Return the [X, Y] coordinate for the center point of the cell that contains the specified text.  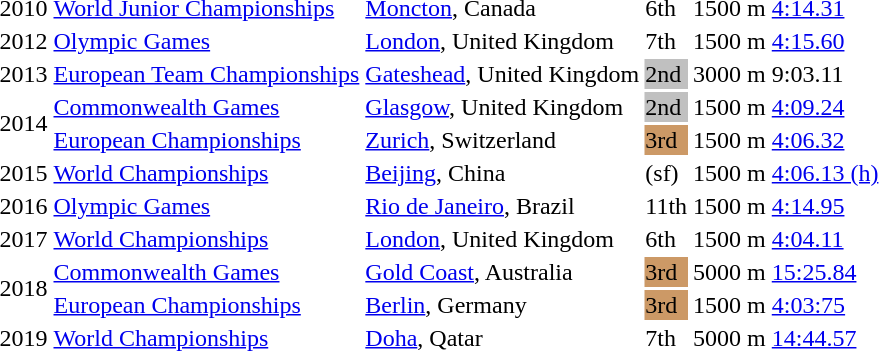
Gold Coast, Australia [502, 272]
11th [666, 206]
(sf) [666, 173]
Berlin, Germany [502, 305]
European Team Championships [206, 74]
Beijing, China [502, 173]
3000 m [730, 74]
Rio de Janeiro, Brazil [502, 206]
7th [666, 41]
Glasgow, United Kingdom [502, 107]
6th [666, 239]
Zurich, Switzerland [502, 140]
5000 m [730, 272]
Gateshead, United Kingdom [502, 74]
